Return the (X, Y) coordinate for the center point of the cell that contains the specified text.  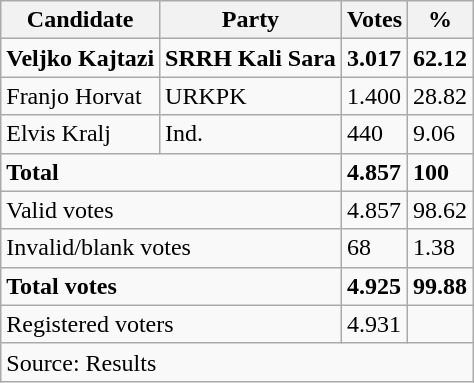
9.06 (440, 134)
99.88 (440, 286)
28.82 (440, 96)
4.925 (374, 286)
Total (172, 172)
Invalid/blank votes (172, 248)
1.38 (440, 248)
Votes (374, 20)
URKPK (251, 96)
SRRH Kali Sara (251, 58)
% (440, 20)
4.931 (374, 324)
Source: Results (237, 362)
Ind. (251, 134)
Valid votes (172, 210)
62.12 (440, 58)
Veljko Kajtazi (80, 58)
Franjo Horvat (80, 96)
Elvis Kralj (80, 134)
Total votes (172, 286)
98.62 (440, 210)
Candidate (80, 20)
Registered voters (172, 324)
68 (374, 248)
100 (440, 172)
440 (374, 134)
3.017 (374, 58)
Party (251, 20)
1.400 (374, 96)
